Return the (x, y) coordinate for the center point of the cell that contains the specified text.  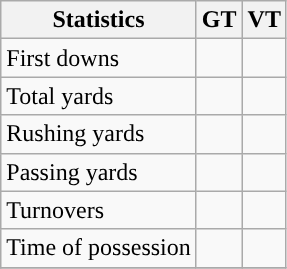
Passing yards (99, 172)
GT (219, 20)
Total yards (99, 96)
VT (264, 20)
Rushing yards (99, 134)
Statistics (99, 20)
Time of possession (99, 248)
Turnovers (99, 210)
First downs (99, 58)
